Detect which cell encompasses the target text, then output its (X, Y) center coordinate. 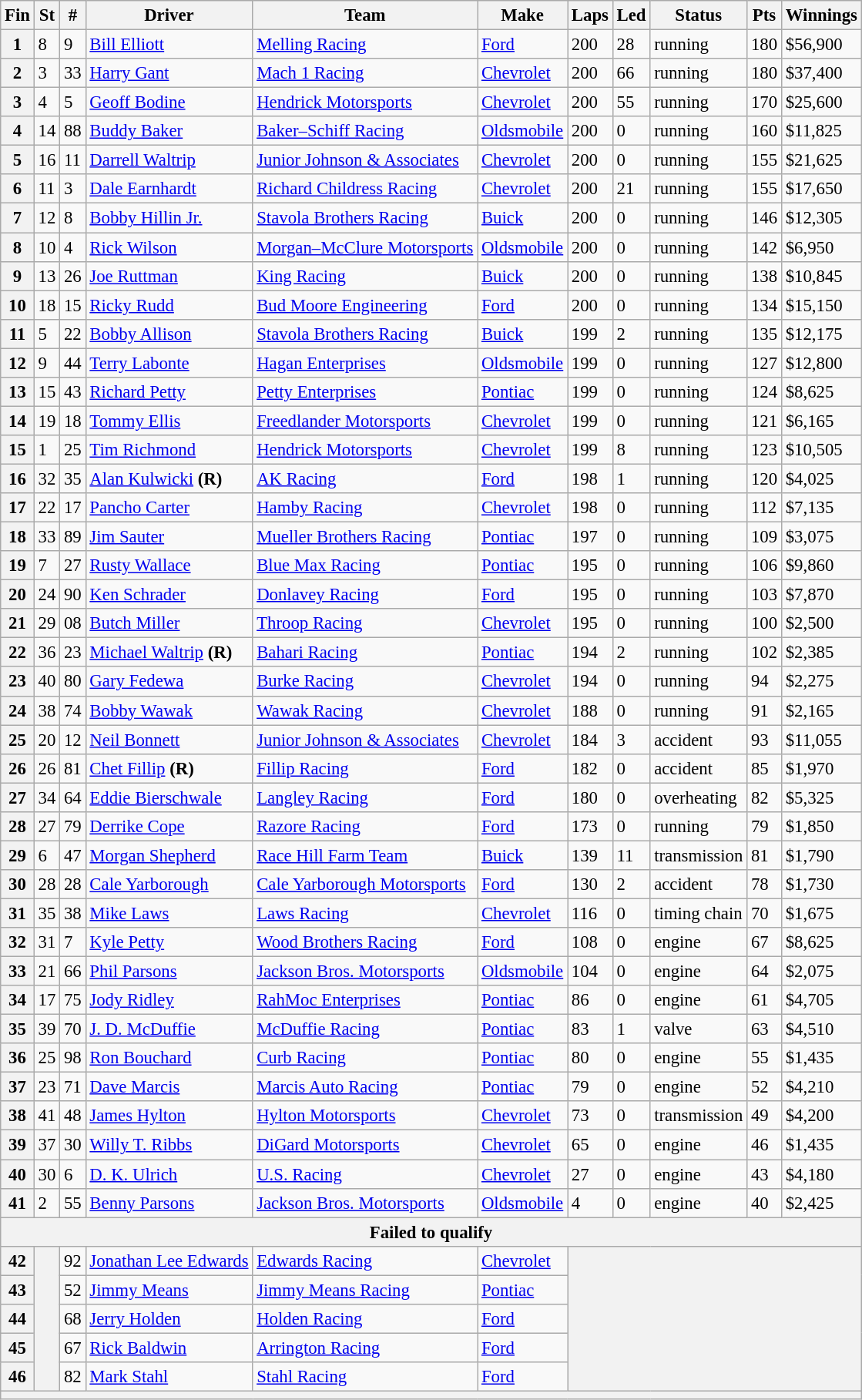
Harry Gant (169, 73)
Morgan Shepherd (169, 855)
Fin (18, 15)
$3,075 (821, 537)
Benny Parsons (169, 1203)
Led (632, 15)
Bobby Allison (169, 334)
$1,970 (821, 768)
127 (764, 363)
Joe Ruttman (169, 276)
$7,870 (821, 595)
$4,200 (821, 1116)
Petty Enterprises (365, 392)
Bobby Wawak (169, 710)
Dave Marcis (169, 1087)
Mark Stahl (169, 1377)
Hylton Motorsports (365, 1116)
Alan Kulwicki (R) (169, 478)
$37,400 (821, 73)
Race Hill Farm Team (365, 855)
$9,860 (821, 566)
$12,305 (821, 218)
173 (590, 827)
71 (72, 1087)
106 (764, 566)
100 (764, 623)
$7,135 (821, 508)
Gary Fedewa (169, 682)
Willy T. Ribbs (169, 1145)
Ricky Rudd (169, 305)
Jimmy Means (169, 1290)
Richard Childress Racing (365, 189)
$21,625 (821, 160)
$2,165 (821, 710)
142 (764, 247)
Phil Parsons (169, 972)
90 (72, 595)
Donlavey Racing (365, 595)
102 (764, 653)
$4,210 (821, 1087)
103 (764, 595)
Terry Labonte (169, 363)
48 (72, 1116)
Rick Baldwin (169, 1348)
timing chain (699, 913)
Neil Bonnett (169, 740)
85 (764, 768)
$15,150 (821, 305)
63 (764, 1029)
$1,850 (821, 827)
93 (764, 740)
45 (18, 1348)
109 (764, 537)
184 (590, 740)
Failed to qualify (431, 1232)
$4,705 (821, 1000)
$17,650 (821, 189)
89 (72, 537)
Jim Sauter (169, 537)
$12,175 (821, 334)
$10,845 (821, 276)
Geoff Bodine (169, 102)
Mach 1 Racing (365, 73)
Team (365, 15)
78 (764, 885)
$2,075 (821, 972)
AK Racing (365, 478)
49 (764, 1116)
$6,950 (821, 247)
Holden Racing (365, 1319)
Wood Brothers Racing (365, 942)
120 (764, 478)
Cale Yarborough (169, 885)
Stahl Racing (365, 1377)
86 (590, 1000)
Chet Fillip (R) (169, 768)
130 (590, 885)
75 (72, 1000)
Marcis Auto Racing (365, 1087)
Melling Racing (365, 45)
D. K. Ulrich (169, 1174)
Dale Earnhardt (169, 189)
94 (764, 682)
Jimmy Means Racing (365, 1290)
$2,425 (821, 1203)
Bobby Hillin Jr. (169, 218)
73 (590, 1116)
$11,825 (821, 131)
Winnings (821, 15)
Cale Yarborough Motorsports (365, 885)
92 (72, 1261)
Kyle Petty (169, 942)
Driver (169, 15)
Freedlander Motorsports (365, 421)
91 (764, 710)
Rick Wilson (169, 247)
Tim Richmond (169, 450)
Mueller Brothers Racing (365, 537)
Langley Racing (365, 797)
DiGard Motorsports (365, 1145)
RahMoc Enterprises (365, 1000)
Throop Racing (365, 623)
$5,325 (821, 797)
61 (764, 1000)
116 (590, 913)
182 (590, 768)
$56,900 (821, 45)
Michael Waltrip (R) (169, 653)
Bahari Racing (365, 653)
Baker–Schiff Racing (365, 131)
83 (590, 1029)
Rusty Wallace (169, 566)
$2,275 (821, 682)
124 (764, 392)
Fillip Racing (365, 768)
$4,025 (821, 478)
Jerry Holden (169, 1319)
197 (590, 537)
Darrell Waltrip (169, 160)
47 (72, 855)
$1,730 (821, 885)
42 (18, 1261)
U.S. Racing (365, 1174)
160 (764, 131)
James Hylton (169, 1116)
$4,510 (821, 1029)
88 (72, 131)
68 (72, 1319)
$1,790 (821, 855)
138 (764, 276)
Bud Moore Engineering (365, 305)
104 (590, 972)
St (46, 15)
$10,505 (821, 450)
65 (590, 1145)
Edwards Racing (365, 1261)
135 (764, 334)
$25,600 (821, 102)
$4,180 (821, 1174)
Bill Elliott (169, 45)
$2,500 (821, 623)
Wawak Racing (365, 710)
Curb Racing (365, 1058)
Mike Laws (169, 913)
Make (522, 15)
$1,675 (821, 913)
Eddie Bierschwale (169, 797)
McDuffie Racing (365, 1029)
Pancho Carter (169, 508)
08 (72, 623)
Buddy Baker (169, 131)
Jonathan Lee Edwards (169, 1261)
# (72, 15)
Butch Miller (169, 623)
Pts (764, 15)
188 (590, 710)
123 (764, 450)
170 (764, 102)
Burke Racing (365, 682)
139 (590, 855)
$11,055 (821, 740)
overheating (699, 797)
Richard Petty (169, 392)
108 (590, 942)
Tommy Ellis (169, 421)
$6,165 (821, 421)
valve (699, 1029)
Arrington Racing (365, 1348)
$12,800 (821, 363)
J. D. McDuffie (169, 1029)
134 (764, 305)
Derrike Cope (169, 827)
98 (72, 1058)
Laps (590, 15)
$2,385 (821, 653)
Jody Ridley (169, 1000)
146 (764, 218)
Status (699, 15)
Morgan–McClure Motorsports (365, 247)
Razore Racing (365, 827)
112 (764, 508)
King Racing (365, 276)
Hagan Enterprises (365, 363)
Blue Max Racing (365, 566)
Ron Bouchard (169, 1058)
Laws Racing (365, 913)
Ken Schrader (169, 595)
121 (764, 421)
74 (72, 710)
Hamby Racing (365, 508)
